Identify which cell holds the provided text, then report its [X, Y] central coordinate. 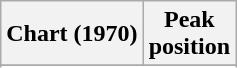
Peakposition [189, 34]
Chart (1970) [72, 34]
